Scan for the cell matching the given text and deliver its [X, Y] coordinate at center. 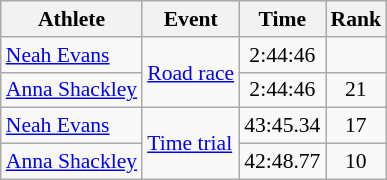
Time trial [190, 144]
21 [356, 90]
Athlete [72, 19]
Event [190, 19]
43:45.34 [282, 126]
Time [282, 19]
Road race [190, 72]
Rank [356, 19]
10 [356, 162]
17 [356, 126]
42:48.77 [282, 162]
